Return the (x, y) coordinate for the center point of the cell that contains the specified text.  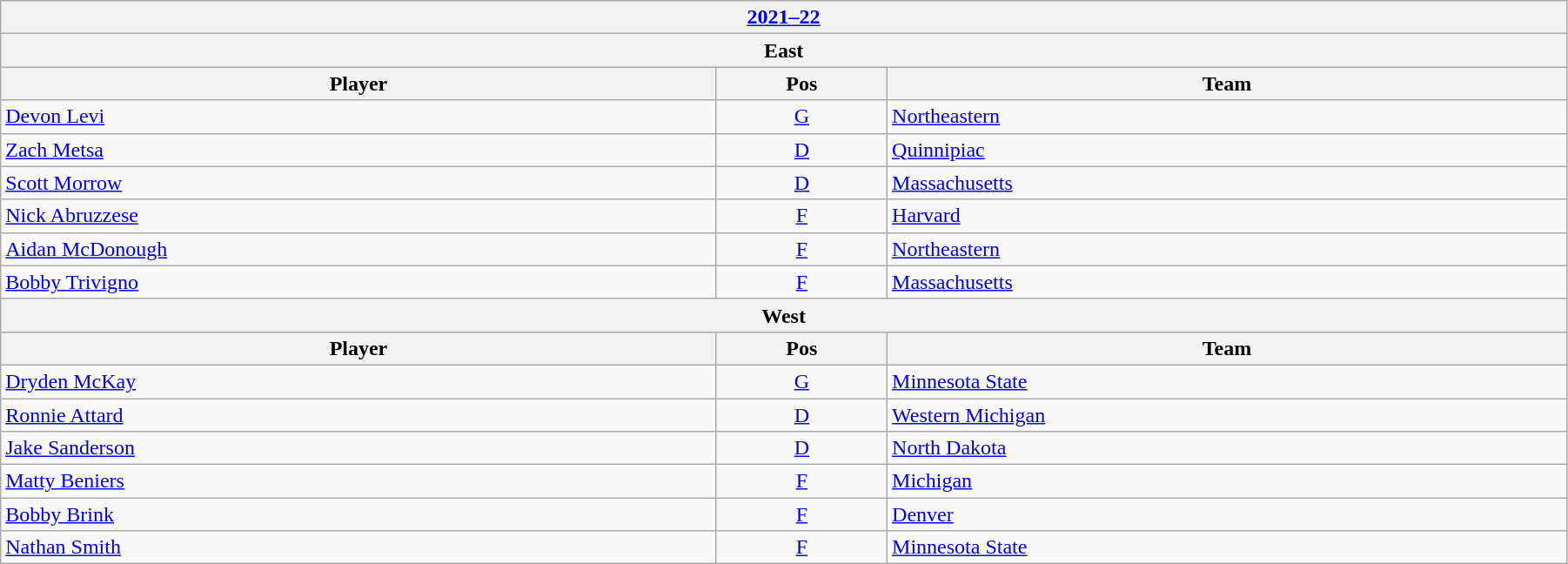
Aidan McDonough (358, 249)
Bobby Trivigno (358, 282)
Nick Abruzzese (358, 216)
Ronnie Attard (358, 415)
Quinnipiac (1227, 150)
North Dakota (1227, 448)
Matty Beniers (358, 481)
East (784, 50)
2021–22 (784, 17)
Western Michigan (1227, 415)
Devon Levi (358, 117)
Nathan Smith (358, 547)
Denver (1227, 514)
Bobby Brink (358, 514)
Scott Morrow (358, 183)
Harvard (1227, 216)
Michigan (1227, 481)
West (784, 315)
Jake Sanderson (358, 448)
Dryden McKay (358, 381)
Zach Metsa (358, 150)
